Return [X, Y] of the center of cell containing provided text 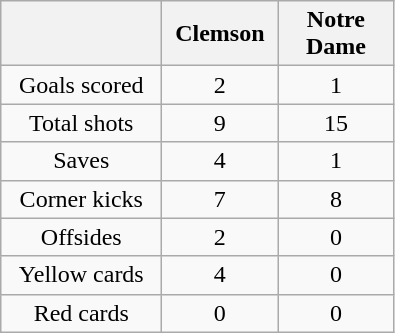
15 [336, 123]
Red cards [82, 313]
Corner kicks [82, 199]
Notre Dame [336, 34]
Saves [82, 161]
7 [220, 199]
Goals scored [82, 85]
Offsides [82, 237]
Clemson [220, 34]
9 [220, 123]
8 [336, 199]
Total shots [82, 123]
Yellow cards [82, 275]
